Search for the cell housing the specified text and yield its [x, y] center coordinate. 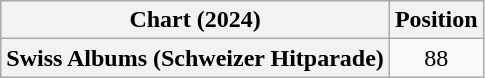
Chart (2024) [196, 20]
Position [436, 20]
88 [436, 58]
Swiss Albums (Schweizer Hitparade) [196, 58]
